Identify which cell holds the provided text, then report its (x, y) central coordinate. 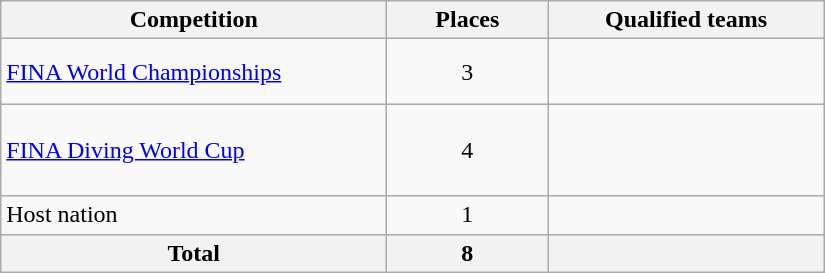
FINA World Championships (194, 72)
4 (468, 150)
Host nation (194, 215)
3 (468, 72)
8 (468, 253)
FINA Diving World Cup (194, 150)
Total (194, 253)
Qualified teams (686, 20)
Places (468, 20)
Competition (194, 20)
1 (468, 215)
